Capture the cell that displays the provided text and extract its [X, Y] central coordinate. 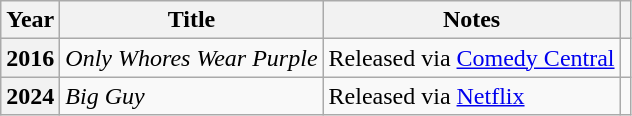
Released via Netflix [472, 96]
Big Guy [192, 96]
Released via Comedy Central [472, 58]
Title [192, 20]
Year [30, 20]
Only Whores Wear Purple [192, 58]
Notes [472, 20]
2024 [30, 96]
2016 [30, 58]
